Determine the (X, Y) coordinate at the center of the cell enclosing the given text.  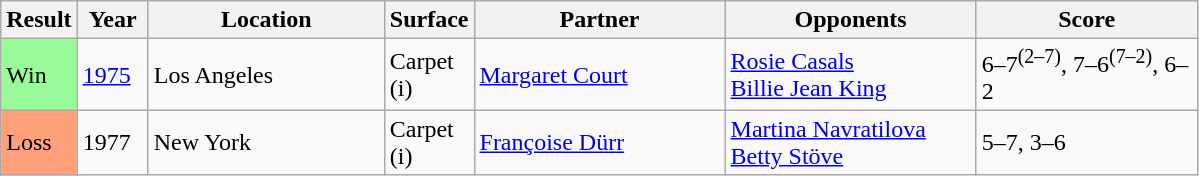
Los Angeles (266, 75)
Loss (39, 142)
Françoise Dürr (600, 142)
6–7(2–7), 7–6(7–2), 6–2 (1086, 75)
Surface (429, 20)
Partner (600, 20)
Win (39, 75)
1975 (112, 75)
Margaret Court (600, 75)
New York (266, 142)
Opponents (850, 20)
Location (266, 20)
1977 (112, 142)
Martina Navratilova Betty Stöve (850, 142)
Score (1086, 20)
Year (112, 20)
5–7, 3–6 (1086, 142)
Result (39, 20)
Rosie Casals Billie Jean King (850, 75)
